Find where the given text appears and provide that cell's center as [X, Y] coordinate. 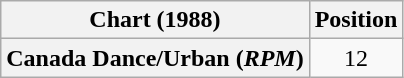
Position [356, 20]
Canada Dance/Urban (RPM) [155, 58]
Chart (1988) [155, 20]
12 [356, 58]
